Return [X, Y] of the center of cell containing provided text 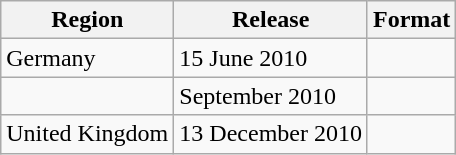
15 June 2010 [271, 58]
13 December 2010 [271, 134]
September 2010 [271, 96]
Format [411, 20]
United Kingdom [88, 134]
Germany [88, 58]
Region [88, 20]
Release [271, 20]
